Locate the cell with the specified text and output its (x, y) center coordinate. 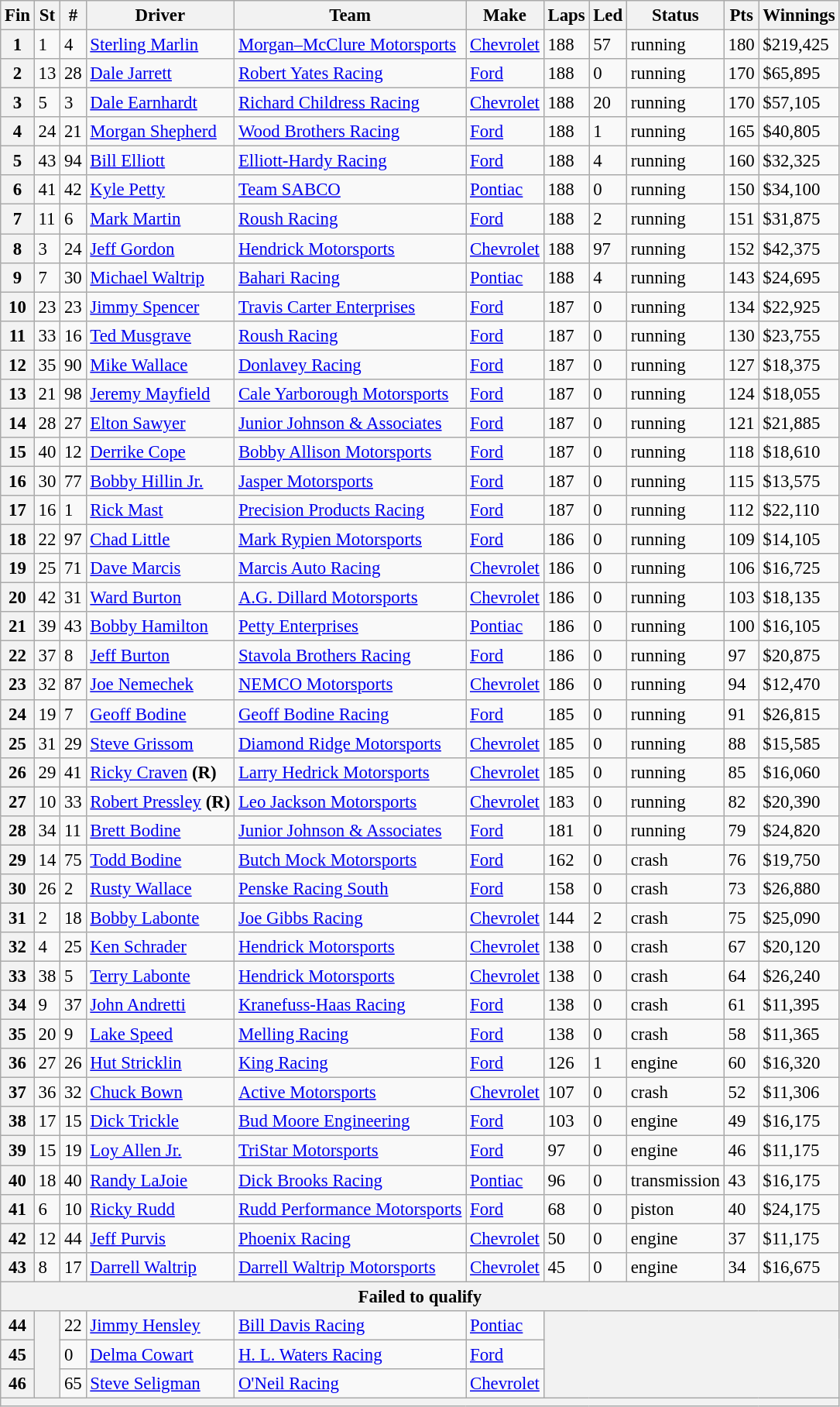
57 (609, 45)
60 (742, 1063)
96 (567, 1180)
$23,755 (799, 335)
Brett Bodine (160, 831)
180 (742, 45)
Elton Sawyer (160, 423)
$24,175 (799, 1209)
$16,105 (799, 626)
127 (742, 365)
Delma Cowart (160, 1354)
150 (742, 190)
Ken Schrader (160, 947)
160 (742, 161)
Marcis Auto Racing (350, 568)
$14,105 (799, 540)
$11,306 (799, 1093)
$11,395 (799, 1005)
Fin (18, 15)
Diamond Ridge Motorsports (350, 743)
Donlavey Racing (350, 365)
Status (675, 15)
Robert Yates Racing (350, 74)
Phoenix Racing (350, 1238)
Failed to qualify (420, 1296)
151 (742, 219)
$13,575 (799, 481)
121 (742, 423)
Butch Mock Motorsports (350, 860)
Ricky Rudd (160, 1209)
Make (505, 15)
King Racing (350, 1063)
H. L. Waters Racing (350, 1354)
Team SABCO (350, 190)
144 (567, 918)
Dave Marcis (160, 568)
piston (675, 1209)
Cale Yarborough Motorsports (350, 394)
TriStar Motorsports (350, 1151)
107 (567, 1093)
Precision Products Racing (350, 510)
106 (742, 568)
Dale Jarrett (160, 74)
Michael Waltrip (160, 277)
St (46, 15)
112 (742, 510)
$22,110 (799, 510)
Larry Hedrick Motorsports (350, 772)
Rudd Performance Motorsports (350, 1209)
Jeremy Mayfield (160, 394)
58 (742, 1035)
115 (742, 481)
118 (742, 452)
$32,325 (799, 161)
85 (742, 772)
64 (742, 976)
Led (609, 15)
Petty Enterprises (350, 626)
Geoff Bodine Racing (350, 714)
Chuck Bown (160, 1093)
Joe Gibbs Racing (350, 918)
Jimmy Hensley (160, 1326)
98 (73, 394)
90 (73, 365)
100 (742, 626)
Jeff Purvis (160, 1238)
$18,055 (799, 394)
Driver (160, 15)
165 (742, 132)
Mike Wallace (160, 365)
158 (567, 889)
$31,875 (799, 219)
$18,135 (799, 598)
Lake Speed (160, 1035)
Rick Mast (160, 510)
Mark Martin (160, 219)
Kranefuss-Haas Racing (350, 1005)
Steve Grissom (160, 743)
Randy LaJoie (160, 1180)
Hut Stricklin (160, 1063)
$34,100 (799, 190)
Travis Carter Enterprises (350, 307)
$26,815 (799, 714)
Loy Allen Jr. (160, 1151)
Darrell Waltrip (160, 1267)
A.G. Dillard Motorsports (350, 598)
# (73, 15)
Leo Jackson Motorsports (350, 801)
$22,925 (799, 307)
79 (742, 831)
91 (742, 714)
Jeff Gordon (160, 249)
Robert Pressley (R) (160, 801)
$18,610 (799, 452)
Darrell Waltrip Motorsports (350, 1267)
Rusty Wallace (160, 889)
transmission (675, 1180)
88 (742, 743)
$16,320 (799, 1063)
$18,375 (799, 365)
76 (742, 860)
143 (742, 277)
Wood Brothers Racing (350, 132)
$16,725 (799, 568)
Laps (567, 15)
Dale Earnhardt (160, 103)
$16,675 (799, 1267)
134 (742, 307)
$42,375 (799, 249)
Jimmy Spencer (160, 307)
Todd Bodine (160, 860)
Penske Racing South (350, 889)
Jasper Motorsports (350, 481)
$11,365 (799, 1035)
126 (567, 1063)
$40,805 (799, 132)
Derrike Cope (160, 452)
77 (73, 481)
Geoff Bodine (160, 714)
Bobby Hamilton (160, 626)
Bill Elliott (160, 161)
Mark Rypien Motorsports (350, 540)
$20,390 (799, 801)
Active Motorsports (350, 1093)
O'Neil Racing (350, 1384)
Winnings (799, 15)
61 (742, 1005)
Jeff Burton (160, 656)
50 (567, 1238)
109 (742, 540)
73 (742, 889)
Team (350, 15)
Elliott-Hardy Racing (350, 161)
Sterling Marlin (160, 45)
71 (73, 568)
Dick Trickle (160, 1122)
52 (742, 1093)
Chad Little (160, 540)
$219,425 (799, 45)
Melling Racing (350, 1035)
Ricky Craven (R) (160, 772)
Dick Brooks Racing (350, 1180)
49 (742, 1122)
Bobby Allison Motorsports (350, 452)
$15,585 (799, 743)
82 (742, 801)
$20,120 (799, 947)
$65,895 (799, 74)
Bobby Labonte (160, 918)
$20,875 (799, 656)
Ted Musgrave (160, 335)
Steve Seligman (160, 1384)
$21,885 (799, 423)
Terry Labonte (160, 976)
Richard Childress Racing (350, 103)
Ward Burton (160, 598)
Stavola Brothers Racing (350, 656)
Bobby Hillin Jr. (160, 481)
124 (742, 394)
68 (567, 1209)
152 (742, 249)
Pts (742, 15)
181 (567, 831)
$19,750 (799, 860)
$57,105 (799, 103)
87 (73, 685)
Bahari Racing (350, 277)
$25,090 (799, 918)
65 (73, 1384)
$16,060 (799, 772)
Bud Moore Engineering (350, 1122)
$24,695 (799, 277)
$26,240 (799, 976)
$26,880 (799, 889)
Bill Davis Racing (350, 1326)
John Andretti (160, 1005)
Morgan Shepherd (160, 132)
Morgan–McClure Motorsports (350, 45)
67 (742, 947)
130 (742, 335)
Kyle Petty (160, 190)
Joe Nemechek (160, 685)
$12,470 (799, 685)
$24,820 (799, 831)
183 (567, 801)
NEMCO Motorsports (350, 685)
162 (567, 860)
